Pinpoint the cell where the given text exists, returning its [X, Y] midpoint coordinate. 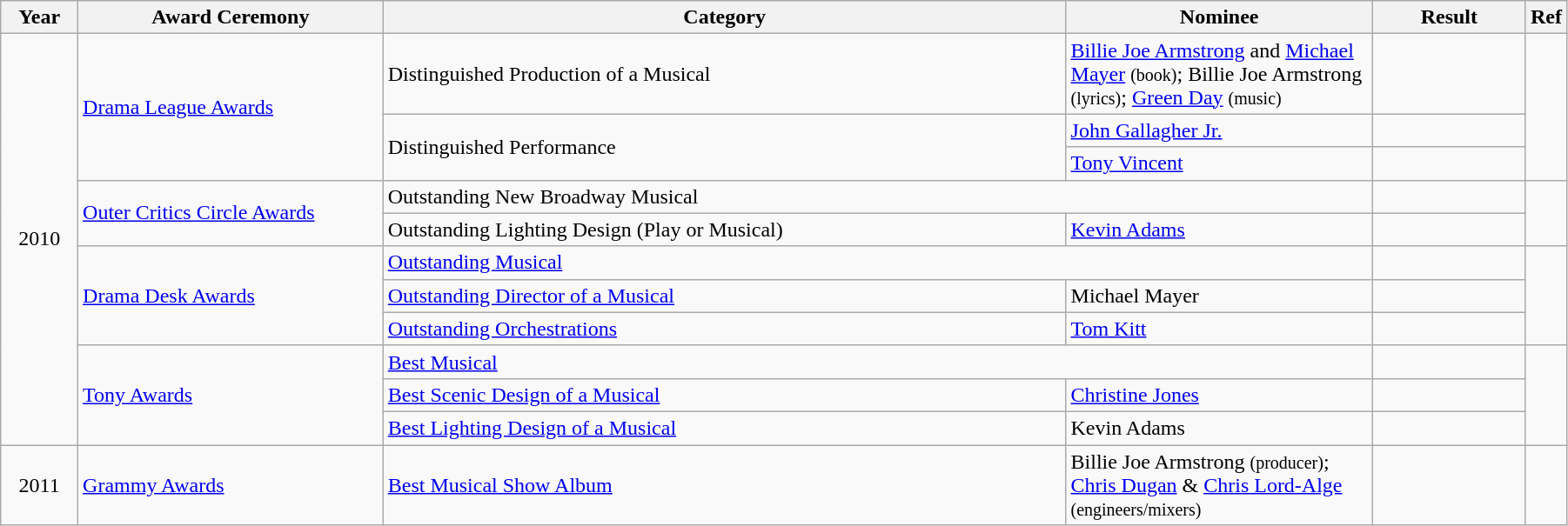
Christine Jones [1219, 395]
Award Ceremony [231, 17]
Ref [1545, 17]
Drama League Awards [231, 107]
Distinguished Performance [724, 147]
Best Scenic Design of a Musical [724, 395]
Outstanding New Broadway Musical [877, 196]
Drama Desk Awards [231, 296]
Outstanding Musical [877, 263]
Tom Kitt [1219, 329]
Best Musical Show Album [724, 485]
Billie Joe Armstrong and Michael Mayer (book); Billie Joe Armstrong (lyrics); Green Day (music) [1219, 74]
Year [40, 17]
Best Lighting Design of a Musical [724, 428]
John Gallagher Jr. [1219, 130]
Outstanding Lighting Design (Play or Musical) [724, 230]
Nominee [1219, 17]
Tony Awards [231, 395]
Result [1449, 17]
Category [724, 17]
Michael Mayer [1219, 296]
2011 [40, 485]
Grammy Awards [231, 485]
Billie Joe Armstrong (producer); Chris Dugan & Chris Lord-Alge (engineers/mixers) [1219, 485]
Tony Vincent [1219, 163]
Best Musical [877, 362]
Distinguished Production of a Musical [724, 74]
Outstanding Orchestrations [724, 329]
Outer Critics Circle Awards [231, 213]
2010 [40, 240]
Outstanding Director of a Musical [724, 296]
